Search for the cell housing the specified text and yield its [X, Y] center coordinate. 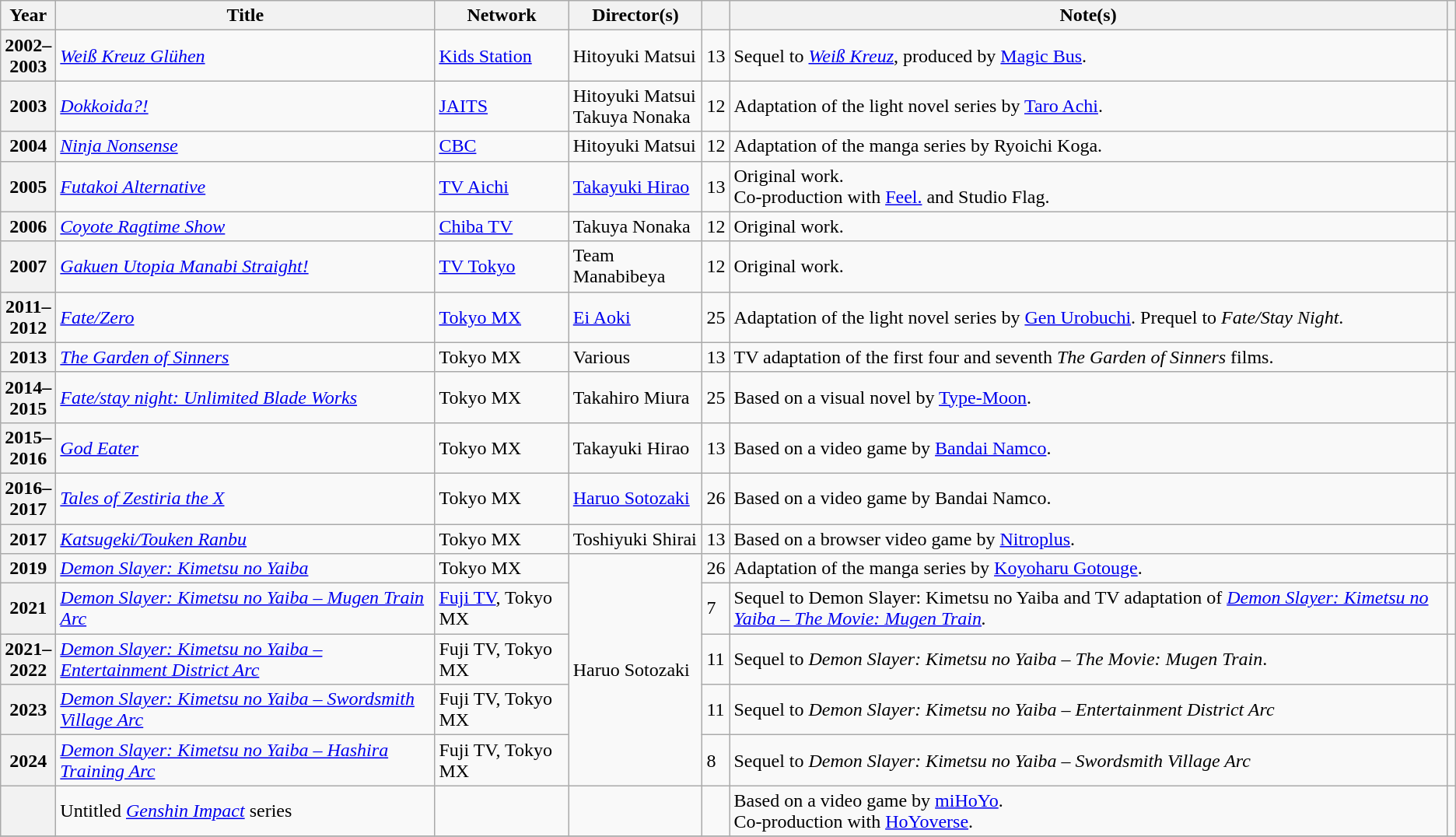
2021–2022 [28, 660]
Fate/Zero [246, 317]
8 [716, 761]
Kids Station [502, 56]
Adaptation of the light novel series by Taro Achi. [1088, 106]
2003 [28, 106]
Adaptation of the light novel series by Gen Urobuchi. Prequel to Fate/Stay Night. [1088, 317]
Untitled Genshin Impact series [246, 811]
Gakuen Utopia Manabi Straight! [246, 266]
Title [246, 16]
2024 [28, 761]
Dokkoida?! [246, 106]
Toshiyuki Shirai [635, 539]
Ninja Nonsense [246, 146]
Sequel to Demon Slayer: Kimetsu no Yaiba and TV adaptation of Demon Slayer: Kimetsu no Yaiba – The Movie: Mugen Train. [1088, 608]
2016–2017 [28, 498]
Based on a video game by miHoYo.Co-production with HoYoverse. [1088, 811]
Demon Slayer: Kimetsu no Yaiba – Mugen Train Arc [246, 608]
2013 [28, 357]
Takuya Nonaka [635, 226]
God Eater [246, 448]
Team Manabibeya [635, 266]
Director(s) [635, 16]
The Garden of Sinners [246, 357]
Sequel to Demon Slayer: Kimetsu no Yaiba – Entertainment District Arc [1088, 709]
7 [716, 608]
Demon Slayer: Kimetsu no Yaiba [246, 569]
2005 [28, 187]
Fate/stay night: Unlimited Blade Works [246, 397]
Chiba TV [502, 226]
Network [502, 16]
Sequel to Weiß Kreuz, produced by Magic Bus. [1088, 56]
TV Aichi [502, 187]
Based on a visual novel by Type-Moon. [1088, 397]
2011–2012 [28, 317]
Ei Aoki [635, 317]
2015–2016 [28, 448]
Year [28, 16]
2004 [28, 146]
2002–2003 [28, 56]
2019 [28, 569]
Various [635, 357]
2021 [28, 608]
Based on a browser video game by Nitroplus. [1088, 539]
Takahiro Miura [635, 397]
Adaptation of the manga series by Ryoichi Koga. [1088, 146]
Demon Slayer: Kimetsu no Yaiba – Swordsmith Village Arc [246, 709]
2023 [28, 709]
Note(s) [1088, 16]
2014–2015 [28, 397]
Weiß Kreuz Glühen [246, 56]
Original work. Co-production with Feel. and Studio Flag. [1088, 187]
Katsugeki/Touken Ranbu [246, 539]
2006 [28, 226]
JAITS [502, 106]
2007 [28, 266]
Futakoi Alternative [246, 187]
2017 [28, 539]
Adaptation of the manga series by Koyoharu Gotouge. [1088, 569]
Coyote Ragtime Show [246, 226]
Demon Slayer: Kimetsu no Yaiba – Hashira Training Arc [246, 761]
CBC [502, 146]
Sequel to Demon Slayer: Kimetsu no Yaiba – The Movie: Mugen Train. [1088, 660]
Hitoyuki Matsui Takuya Nonaka [635, 106]
Demon Slayer: Kimetsu no Yaiba – Entertainment District Arc [246, 660]
TV adaptation of the first four and seventh The Garden of Sinners films. [1088, 357]
TV Tokyo [502, 266]
Tales of Zestiria the X [246, 498]
Sequel to Demon Slayer: Kimetsu no Yaiba – Swordsmith Village Arc [1088, 761]
